Locate the cell with the specified text and output its (x, y) center coordinate. 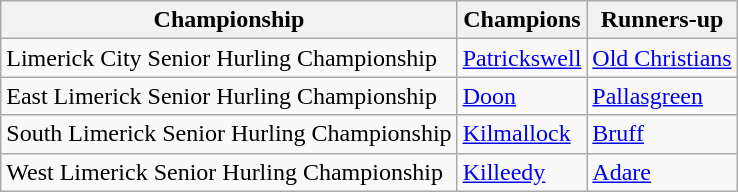
Limerick City Senior Hurling Championship (229, 58)
South Limerick Senior Hurling Championship (229, 134)
Patrickswell (522, 58)
Killeedy (522, 172)
Champions (522, 20)
East Limerick Senior Hurling Championship (229, 96)
West Limerick Senior Hurling Championship (229, 172)
Doon (522, 96)
Adare (662, 172)
Kilmallock (522, 134)
Bruff (662, 134)
Runners-up (662, 20)
Championship (229, 20)
Pallasgreen (662, 96)
Old Christians (662, 58)
